Return the [x, y] coordinate for the center point of the cell that contains the specified text.  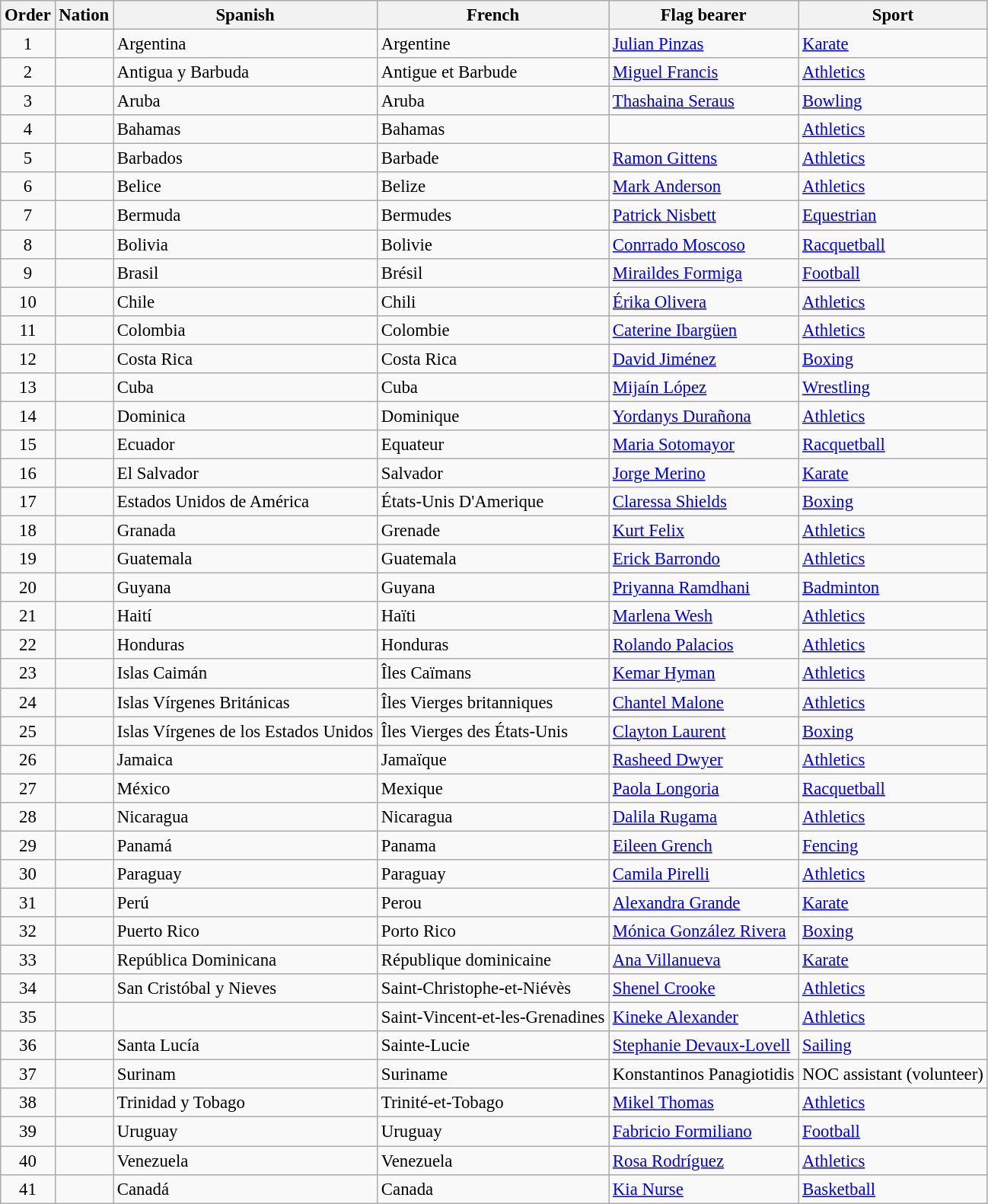
41 [27, 1189]
Bermudes [493, 216]
Jorge Merino [703, 473]
14 [27, 416]
Antigua y Barbuda [245, 72]
Islas Vírgenes Británicas [245, 702]
Îles Vierges des États-Unis [493, 731]
Mark Anderson [703, 187]
7 [27, 216]
Fencing [893, 845]
Marlena Wesh [703, 616]
Bermuda [245, 216]
Panama [493, 845]
Granada [245, 531]
Islas Vírgenes de los Estados Unidos [245, 731]
17 [27, 502]
Santa Lucía [245, 1046]
Barbade [493, 158]
Flag bearer [703, 15]
NOC assistant (volunteer) [893, 1075]
Sainte-Lucie [493, 1046]
9 [27, 273]
Haití [245, 616]
22 [27, 645]
French [493, 15]
Panamá [245, 845]
Eileen Grench [703, 845]
38 [27, 1103]
Julian Pinzas [703, 44]
23 [27, 674]
Saint-Vincent-et-les-Grenadines [493, 1017]
Equateur [493, 445]
25 [27, 731]
37 [27, 1075]
Caterine Ibargüen [703, 330]
29 [27, 845]
Antigue et Barbude [493, 72]
Mónica González Rivera [703, 931]
Bolivia [245, 244]
Brasil [245, 273]
Trinidad y Tobago [245, 1103]
28 [27, 817]
Paola Longoria [703, 788]
Colombie [493, 330]
Erick Barrondo [703, 559]
República Dominicana [245, 960]
Dalila Rugama [703, 817]
5 [27, 158]
18 [27, 531]
Stephanie Devaux-Lovell [703, 1046]
Islas Caimán [245, 674]
Perú [245, 902]
Wrestling [893, 388]
États-Unis D'Amerique [493, 502]
Bolivie [493, 244]
35 [27, 1017]
32 [27, 931]
Conrrado Moscoso [703, 244]
30 [27, 874]
24 [27, 702]
Camila Pirelli [703, 874]
Belice [245, 187]
33 [27, 960]
México [245, 788]
Fabricio Formiliano [703, 1132]
Priyanna Ramdhani [703, 588]
Maria Sotomayor [703, 445]
Mijaín López [703, 388]
Alexandra Grande [703, 902]
20 [27, 588]
10 [27, 302]
13 [27, 388]
Érika Olivera [703, 302]
40 [27, 1161]
Rolando Palacios [703, 645]
Bowling [893, 101]
Saint-Christophe-et-Niévès [493, 988]
Argentine [493, 44]
Badminton [893, 588]
David Jiménez [703, 359]
6 [27, 187]
Ecuador [245, 445]
Rasheed Dwyer [703, 759]
19 [27, 559]
Shenel Crooke [703, 988]
Dominica [245, 416]
Trinité-et-Tobago [493, 1103]
Equestrian [893, 216]
15 [27, 445]
11 [27, 330]
12 [27, 359]
Kurt Felix [703, 531]
Canada [493, 1189]
Barbados [245, 158]
Kia Nurse [703, 1189]
1 [27, 44]
Perou [493, 902]
Sailing [893, 1046]
Kemar Hyman [703, 674]
Haïti [493, 616]
Suriname [493, 1075]
Îles Vierges britanniques [493, 702]
2 [27, 72]
4 [27, 129]
Basketball [893, 1189]
El Salvador [245, 473]
26 [27, 759]
27 [27, 788]
31 [27, 902]
Jamaïque [493, 759]
Clayton Laurent [703, 731]
Porto Rico [493, 931]
Colombia [245, 330]
39 [27, 1132]
San Cristóbal y Nieves [245, 988]
Estados Unidos de América [245, 502]
Yordanys Durañona [703, 416]
Puerto Rico [245, 931]
Mexique [493, 788]
Patrick Nisbett [703, 216]
Belize [493, 187]
Canadá [245, 1189]
Îles Caïmans [493, 674]
Ramon Gittens [703, 158]
Miguel Francis [703, 72]
Spanish [245, 15]
Kineke Alexander [703, 1017]
21 [27, 616]
Argentina [245, 44]
8 [27, 244]
3 [27, 101]
Order [27, 15]
Chili [493, 302]
Ana Villanueva [703, 960]
Mikel Thomas [703, 1103]
Sport [893, 15]
Konstantinos Panagiotidis [703, 1075]
Dominique [493, 416]
34 [27, 988]
36 [27, 1046]
16 [27, 473]
Surinam [245, 1075]
République dominicaine [493, 960]
Claressa Shields [703, 502]
Thashaina Seraus [703, 101]
Chile [245, 302]
Brésil [493, 273]
Chantel Malone [703, 702]
Jamaica [245, 759]
Salvador [493, 473]
Nation [84, 15]
Grenade [493, 531]
Rosa Rodríguez [703, 1161]
Miraildes Formiga [703, 273]
